Identify which cell holds the provided text, then report its (X, Y) central coordinate. 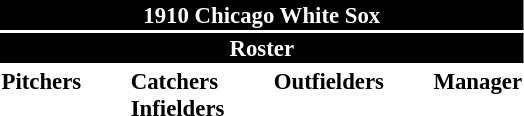
Roster (262, 48)
1910 Chicago White Sox (262, 15)
